Scan for the cell matching the given text and deliver its (x, y) coordinate at center. 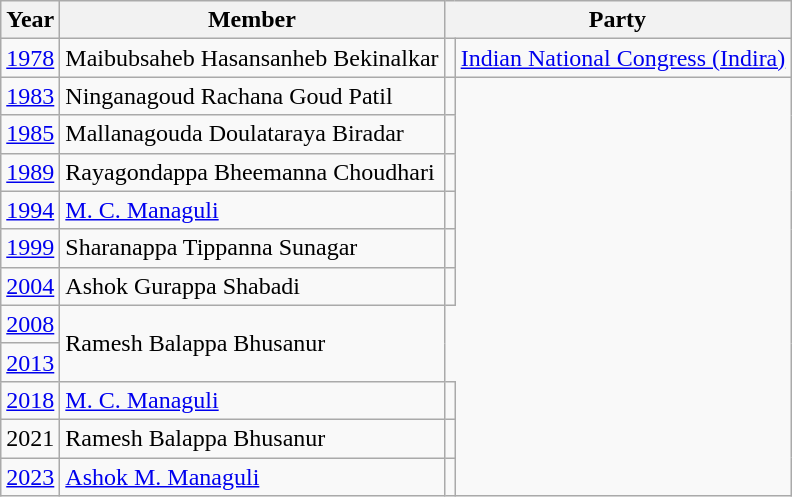
2013 (30, 362)
Party (618, 20)
1985 (30, 134)
Ninganagoud Rachana Goud Patil (252, 96)
1989 (30, 172)
2008 (30, 324)
1983 (30, 96)
Mallanagouda Doulataraya Biradar (252, 134)
Ashok Gurappa Shabadi (252, 286)
1978 (30, 58)
2021 (30, 438)
Sharanappa Tippanna Sunagar (252, 248)
Member (252, 20)
Maibubsaheb Hasansanheb Bekinalkar (252, 58)
2018 (30, 400)
1994 (30, 210)
Indian National Congress (Indira) (623, 58)
2004 (30, 286)
1999 (30, 248)
Year (30, 20)
2023 (30, 477)
Rayagondappa Bheemanna Choudhari (252, 172)
Ashok M. Managuli (252, 477)
